Capture the cell that displays the provided text and extract its (X, Y) central coordinate. 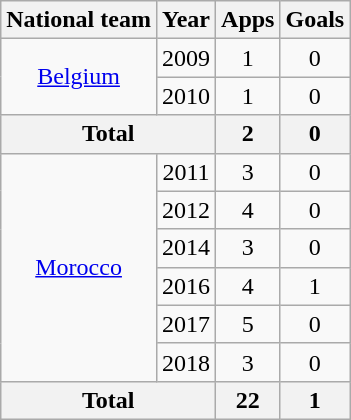
2 (248, 134)
22 (248, 400)
2009 (186, 58)
2010 (186, 96)
2017 (186, 324)
National team (79, 20)
Apps (248, 20)
Year (186, 20)
Goals (315, 20)
2012 (186, 210)
2011 (186, 172)
5 (248, 324)
Morocco (79, 267)
2018 (186, 362)
2016 (186, 286)
2014 (186, 248)
Belgium (79, 77)
